Provide the [x, y] coordinate of the cell's center where the given text is located.  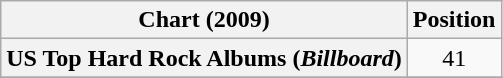
41 [454, 58]
Position [454, 20]
US Top Hard Rock Albums (Billboard) [204, 58]
Chart (2009) [204, 20]
